From the cell containing the given text, extract its center point as [x, y] coordinate. 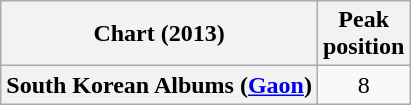
8 [363, 85]
South Korean Albums (Gaon) [160, 85]
Peakposition [363, 34]
Chart (2013) [160, 34]
